Determine the (X, Y) coordinate at the center of the cell enclosing the given text.  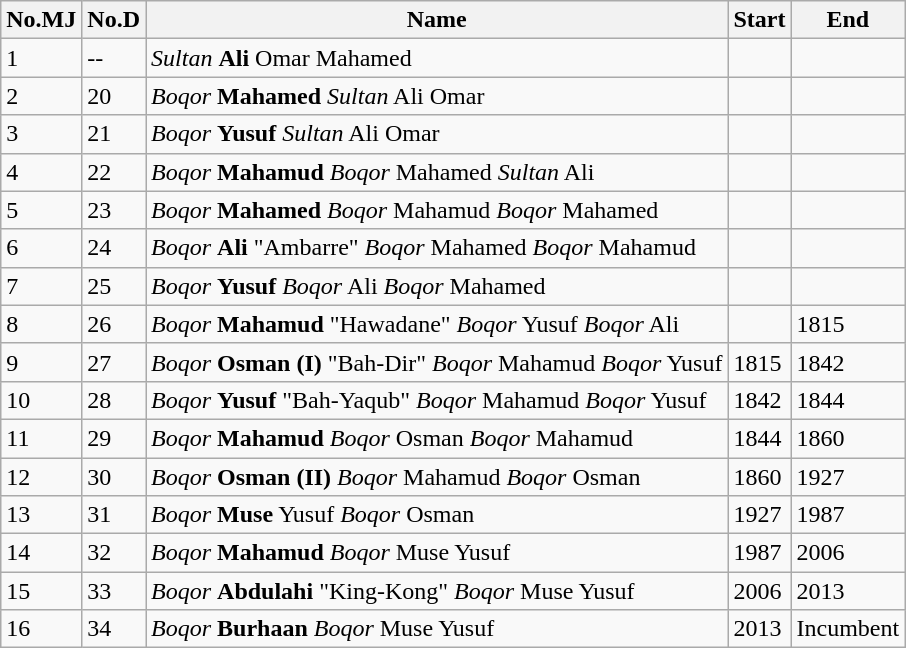
15 (42, 591)
4 (42, 172)
12 (42, 477)
14 (42, 553)
Name (437, 20)
26 (114, 324)
23 (114, 210)
Incumbent (848, 629)
5 (42, 210)
Boqor Mahamud Boqor Mahamed Sultan Ali (437, 172)
25 (114, 286)
No.D (114, 20)
Boqor Abdulahi "King-Kong" Boqor Muse Yusuf (437, 591)
16 (42, 629)
Boqor Yusuf "Bah-Yaqub" Boqor Mahamud Boqor Yusuf (437, 400)
13 (42, 515)
10 (42, 400)
20 (114, 96)
Boqor Burhaan Boqor Muse Yusuf (437, 629)
28 (114, 400)
Boqor Mahamed Sultan Ali Omar (437, 96)
9 (42, 362)
Boqor Yusuf Boqor Ali Boqor Mahamed (437, 286)
33 (114, 591)
11 (42, 438)
24 (114, 248)
30 (114, 477)
3 (42, 134)
22 (114, 172)
Sultan Ali Omar Mahamed (437, 58)
Boqor Mahamud Boqor Osman Boqor Mahamud (437, 438)
31 (114, 515)
1 (42, 58)
32 (114, 553)
-- (114, 58)
End (848, 20)
Boqor Yusuf Sultan Ali Omar (437, 134)
Boqor Osman (II) Boqor Mahamud Boqor Osman (437, 477)
34 (114, 629)
Boqor Mahamud "Hawadane" Boqor Yusuf Boqor Ali (437, 324)
Start (760, 20)
21 (114, 134)
29 (114, 438)
7 (42, 286)
2 (42, 96)
Boqor Muse Yusuf Boqor Osman (437, 515)
8 (42, 324)
No.MJ (42, 20)
27 (114, 362)
Boqor Osman (I) "Bah-Dir" Boqor Mahamud Boqor Yusuf (437, 362)
Boqor Mahamud Boqor Muse Yusuf (437, 553)
Boqor Mahamed Boqor Mahamud Boqor Mahamed (437, 210)
Boqor Ali "Ambarre" Boqor Mahamed Boqor Mahamud (437, 248)
6 (42, 248)
